Provide the (x, y) coordinate of the cell's center where the given text is located.  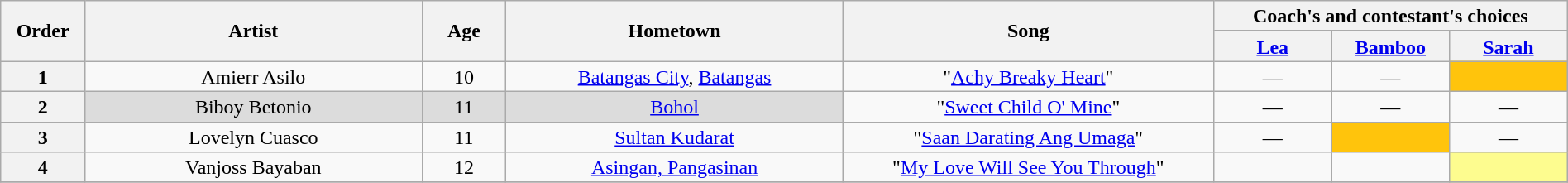
Sultan Kudarat (675, 137)
Lovelyn Cuasco (253, 137)
Age (464, 31)
10 (464, 76)
3 (43, 137)
Vanjoss Bayaban (253, 167)
12 (464, 167)
Asingan, Pangasinan (675, 167)
Biboy Betonio (253, 106)
Order (43, 31)
Batangas City, Batangas (675, 76)
1 (43, 76)
Bohol (675, 106)
Coach's and contestant's choices (1390, 17)
"Saan Darating Ang Umaga" (1028, 137)
2 (43, 106)
4 (43, 167)
"Sweet Child O' Mine" (1028, 106)
"Achy Breaky Heart" (1028, 76)
Artist (253, 31)
Hometown (675, 31)
Amierr Asilo (253, 76)
"My Love Will See You Through" (1028, 167)
Bamboo (1391, 46)
Sarah (1508, 46)
Lea (1272, 46)
Song (1028, 31)
